Identify which cell holds the provided text, then report its [x, y] central coordinate. 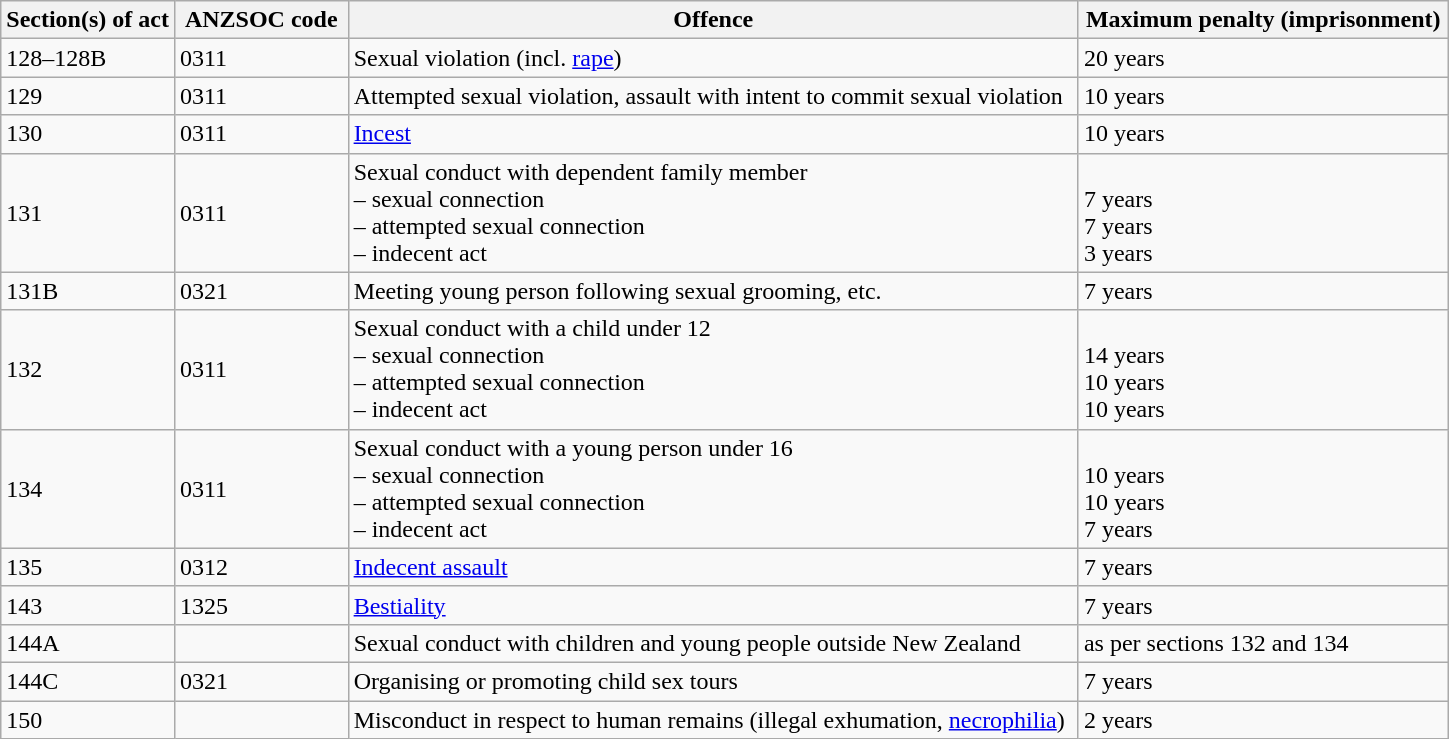
1325 [261, 605]
0312 [261, 567]
135 [88, 567]
130 [88, 134]
132 [88, 370]
Organising or promoting child sex tours [713, 681]
Sexual conduct with dependent family member – sexual connection – attempted sexual connection – indecent act [713, 212]
10 years 10 years 7 years [1263, 488]
Sexual conduct with a child under 12 – sexual connection – attempted sexual connection – indecent act [713, 370]
ANZSOC code [261, 20]
143 [88, 605]
131B [88, 291]
2 years [1263, 719]
Misconduct in respect to human remains (illegal exhumation, necrophilia) [713, 719]
14 years 10 years 10 years [1263, 370]
144C [88, 681]
7 years 7 years 3 years [1263, 212]
Sexual conduct with children and young people outside New Zealand [713, 643]
Bestiality [713, 605]
Meeting young person following sexual grooming, etc. [713, 291]
Attempted sexual violation, assault with intent to commit sexual violation [713, 96]
Incest [713, 134]
131 [88, 212]
134 [88, 488]
as per sections 132 and 134 [1263, 643]
Sexual violation (incl. rape) [713, 58]
129 [88, 96]
Indecent assault [713, 567]
Section(s) of act [88, 20]
144A [88, 643]
128–128B [88, 58]
Sexual conduct with a young person under 16 – sexual connection – attempted sexual connection – indecent act [713, 488]
20 years [1263, 58]
150 [88, 719]
Offence [713, 20]
Maximum penalty (imprisonment) [1263, 20]
